Extract the (X, Y) coordinate from the center of the cell holding the provided text.  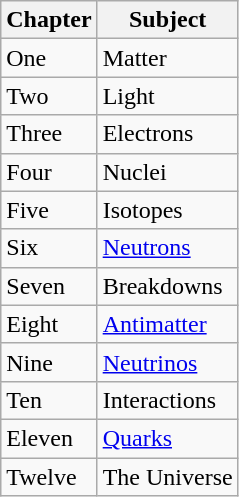
Five (49, 210)
Isotopes (168, 210)
Nine (49, 362)
One (49, 58)
Quarks (168, 438)
Seven (49, 286)
Interactions (168, 400)
Four (49, 172)
Antimatter (168, 324)
Six (49, 248)
Breakdowns (168, 286)
Matter (168, 58)
Three (49, 134)
Electrons (168, 134)
Twelve (49, 477)
Neutrons (168, 248)
Eleven (49, 438)
Chapter (49, 20)
Two (49, 96)
Ten (49, 400)
Eight (49, 324)
The Universe (168, 477)
Subject (168, 20)
Neutrinos (168, 362)
Nuclei (168, 172)
Light (168, 96)
